Capture the cell that displays the provided text and extract its (X, Y) central coordinate. 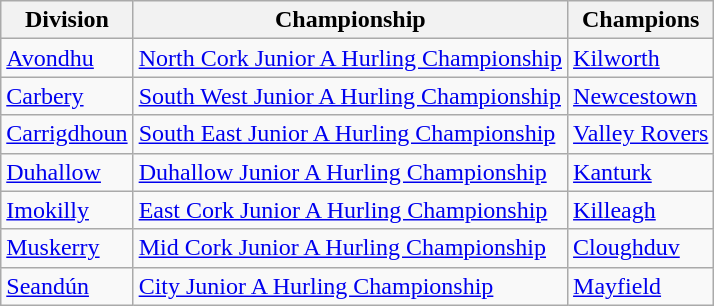
City Junior A Hurling Championship (350, 286)
Champions (641, 20)
Duhallow (67, 172)
East Cork Junior A Hurling Championship (350, 210)
Carbery (67, 96)
Cloughduv (641, 248)
Carrigdhoun (67, 134)
Muskerry (67, 248)
Kilworth (641, 58)
Kanturk (641, 172)
Imokilly (67, 210)
South East Junior A Hurling Championship (350, 134)
North Cork Junior A Hurling Championship (350, 58)
South West Junior A Hurling Championship (350, 96)
Duhallow Junior A Hurling Championship (350, 172)
Division (67, 20)
Avondhu (67, 58)
Valley Rovers (641, 134)
Newcestown (641, 96)
Seandún (67, 286)
Championship (350, 20)
Mid Cork Junior A Hurling Championship (350, 248)
Killeagh (641, 210)
Mayfield (641, 286)
